Provide the [X, Y] coordinate of the cell's center where the given text is located.  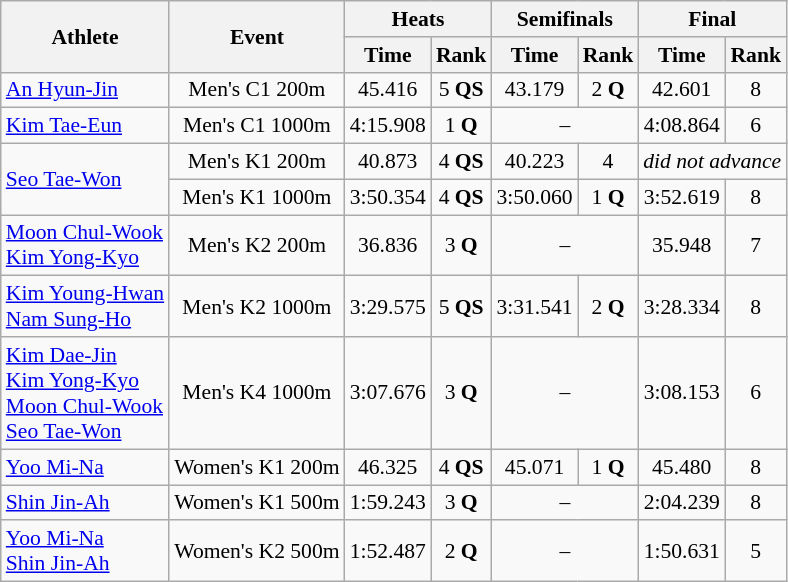
3:50.060 [534, 197]
Men's K2 200m [256, 246]
4:08.864 [682, 126]
Men's K2 1000m [256, 306]
36.836 [388, 246]
Final [712, 19]
Kim Dae-Jin Kim Yong-Kyo Moon Chul-Wook Seo Tae-Won [85, 393]
40.223 [534, 162]
35.948 [682, 246]
3:08.153 [682, 393]
Seo Tae-Won [85, 180]
1:50.631 [682, 552]
Athlete [85, 36]
Kim Young-Hwan Nam Sung-Ho [85, 306]
7 [756, 246]
Shin Jin-Ah [85, 503]
5 [756, 552]
Men's C1 1000m [256, 126]
2:04.239 [682, 503]
45.480 [682, 467]
Men's K1 200m [256, 162]
1:52.487 [388, 552]
40.873 [388, 162]
45.071 [534, 467]
43.179 [534, 90]
Women's K1 500m [256, 503]
Yoo Mi-Na [85, 467]
Women's K2 500m [256, 552]
3:07.676 [388, 393]
4:15.908 [388, 126]
An Hyun-Jin [85, 90]
3:50.354 [388, 197]
1:59.243 [388, 503]
3:31.541 [534, 306]
Semifinals [564, 19]
3:29.575 [388, 306]
Yoo Mi-Na Shin Jin-Ah [85, 552]
Kim Tae-Eun [85, 126]
Women's K1 200m [256, 467]
Moon Chul-Wook Kim Yong-Kyo [85, 246]
Men's K1 1000m [256, 197]
3:28.334 [682, 306]
4 [608, 162]
Event [256, 36]
did not advance [712, 162]
Men's K4 1000m [256, 393]
42.601 [682, 90]
3:52.619 [682, 197]
46.325 [388, 467]
Men's C1 200m [256, 90]
45.416 [388, 90]
Heats [418, 19]
